Determine the (X, Y) coordinate at the center of the cell enclosing the given text.  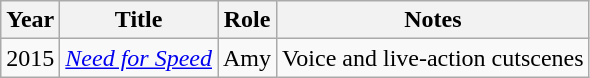
Notes (434, 20)
Amy (248, 58)
Need for Speed (139, 58)
Year (30, 20)
Voice and live-action cutscenes (434, 58)
Title (139, 20)
Role (248, 20)
2015 (30, 58)
